Pinpoint the cell where the given text exists, returning its (X, Y) midpoint coordinate. 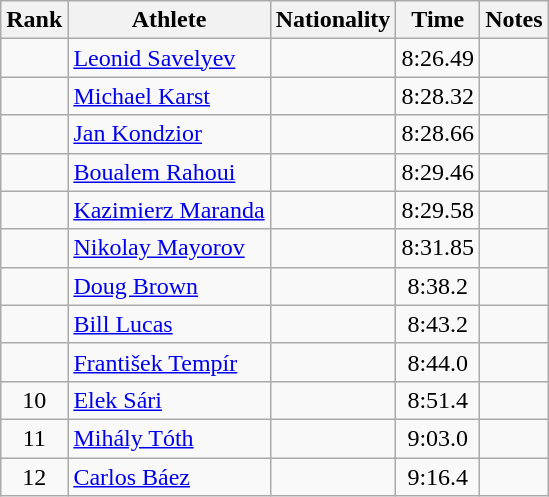
9:16.4 (438, 477)
František Tempír (169, 362)
10 (34, 400)
Bill Lucas (169, 324)
8:28.66 (438, 134)
Boualem Rahoui (169, 172)
Elek Sári (169, 400)
8:51.4 (438, 400)
8:43.2 (438, 324)
Jan Kondzior (169, 134)
Nationality (333, 20)
Rank (34, 20)
12 (34, 477)
Athlete (169, 20)
Michael Karst (169, 96)
8:28.32 (438, 96)
Carlos Báez (169, 477)
8:29.58 (438, 210)
9:03.0 (438, 438)
8:29.46 (438, 172)
Time (438, 20)
Nikolay Mayorov (169, 248)
Kazimierz Maranda (169, 210)
Leonid Savelyev (169, 58)
8:26.49 (438, 58)
Notes (514, 20)
8:31.85 (438, 248)
Doug Brown (169, 286)
11 (34, 438)
8:38.2 (438, 286)
Mihály Tóth (169, 438)
8:44.0 (438, 362)
